Find where the given text appears and provide that cell's center as (X, Y) coordinate. 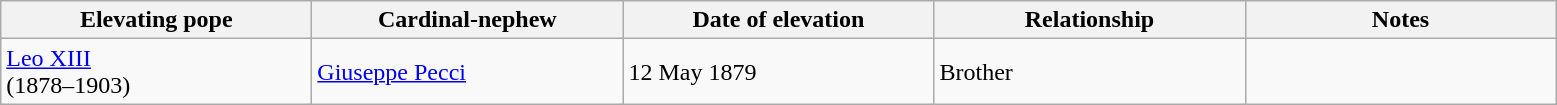
Notes (1400, 20)
Relationship (1090, 20)
Brother (1090, 72)
12 May 1879 (778, 72)
Giuseppe Pecci (468, 72)
Cardinal-nephew (468, 20)
Elevating pope (156, 20)
Leo XIII(1878–1903) (156, 72)
Date of elevation (778, 20)
